For the text-containing cell, return its midpoint in [X, Y] coordinate format. 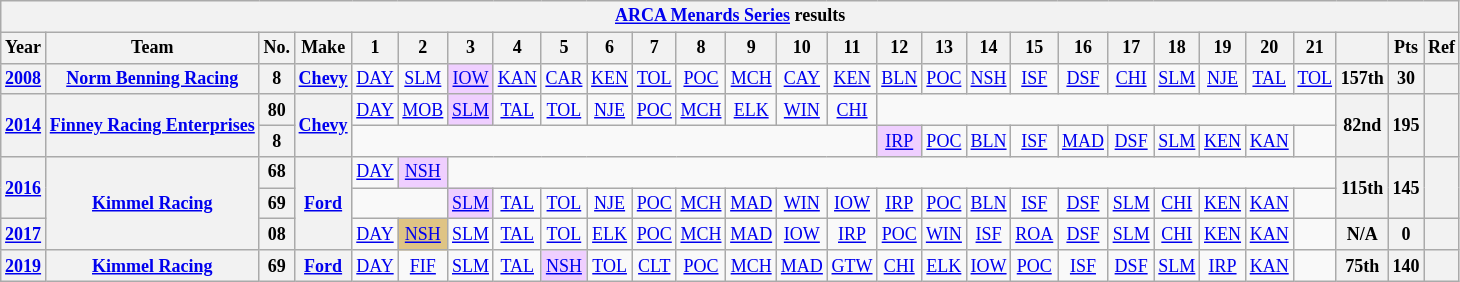
68 [276, 172]
Norm Benning Racing [152, 78]
N/A [1362, 234]
1 [375, 48]
MOB [423, 110]
GTW [852, 266]
FIF [423, 266]
Make [323, 48]
11 [852, 48]
82nd [1362, 125]
145 [1406, 188]
9 [752, 48]
115th [1362, 188]
75th [1362, 266]
Finney Racing Enterprises [152, 125]
30 [1406, 78]
CLT [654, 266]
17 [1131, 48]
08 [276, 234]
Pts [1406, 48]
5 [564, 48]
157th [1362, 78]
6 [610, 48]
2014 [24, 125]
14 [988, 48]
0 [1406, 234]
12 [900, 48]
10 [802, 48]
Team [152, 48]
16 [1084, 48]
195 [1406, 125]
21 [1314, 48]
CAY [802, 78]
No. [276, 48]
Ref [1442, 48]
2 [423, 48]
18 [1177, 48]
2017 [24, 234]
20 [1269, 48]
7 [654, 48]
2019 [24, 266]
15 [1034, 48]
140 [1406, 266]
19 [1223, 48]
13 [944, 48]
ROA [1034, 234]
80 [276, 110]
2016 [24, 188]
2008 [24, 78]
Year [24, 48]
CAR [564, 78]
3 [471, 48]
4 [517, 48]
ARCA Menards Series results [730, 16]
